From the cell containing the given text, extract its center point as (x, y) coordinate. 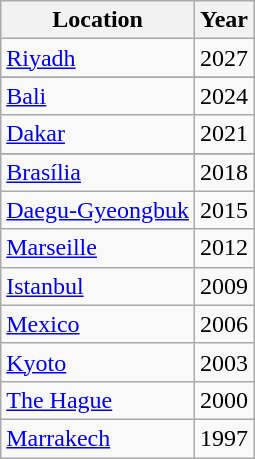
2024 (224, 96)
Location (98, 20)
2000 (224, 400)
2012 (224, 248)
Kyoto (98, 362)
Bali (98, 96)
2021 (224, 134)
Istanbul (98, 286)
Daegu-Gyeongbuk (98, 210)
Riyadh (98, 58)
2015 (224, 210)
2003 (224, 362)
Marseille (98, 248)
The Hague (98, 400)
Mexico (98, 324)
1997 (224, 438)
2006 (224, 324)
2009 (224, 286)
2027 (224, 58)
Dakar (98, 134)
2018 (224, 172)
Marrakech (98, 438)
Brasília (98, 172)
Year (224, 20)
